Detect which cell encompasses the target text, then output its (x, y) center coordinate. 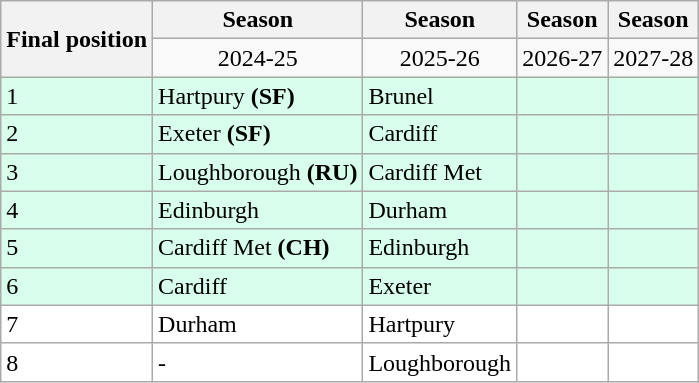
2027-28 (654, 58)
- (258, 362)
Brunel (440, 96)
1 (77, 96)
Exeter (SF) (258, 134)
Hartpury (SF) (258, 96)
Loughborough (RU) (258, 172)
Cardiff Met (CH) (258, 248)
Loughborough (440, 362)
5 (77, 248)
Cardiff Met (440, 172)
7 (77, 324)
Exeter (440, 286)
2025-26 (440, 58)
Hartpury (440, 324)
3 (77, 172)
6 (77, 286)
2026-27 (562, 58)
2024-25 (258, 58)
4 (77, 210)
2 (77, 134)
8 (77, 362)
Final position (77, 39)
